For the text-containing cell, return its midpoint in [X, Y] coordinate format. 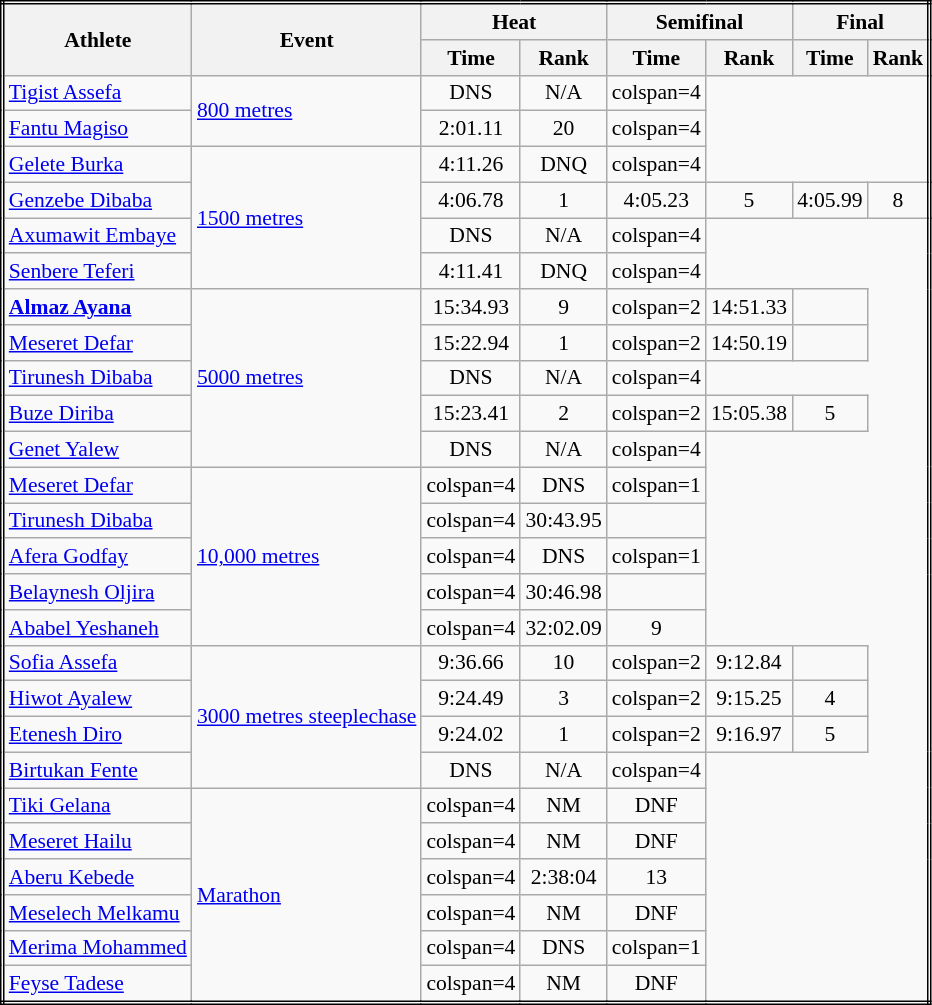
9:24.49 [470, 699]
15:22.94 [470, 343]
Merima Mohammed [97, 948]
Birtukan Fente [97, 770]
Genzebe Dibaba [97, 200]
Gelete Burka [97, 165]
Heat [514, 22]
Marathon [307, 896]
13 [656, 877]
15:05.38 [749, 414]
Hiwot Ayalew [97, 699]
8 [899, 200]
Meseret Hailu [97, 842]
15:34.93 [470, 307]
2:01.11 [470, 129]
Tigist Assefa [97, 93]
15:23.41 [470, 414]
9:36.66 [470, 663]
Buze Diriba [97, 414]
Sofia Assefa [97, 663]
30:46.98 [563, 592]
Senbere Teferi [97, 272]
Meselech Melkamu [97, 913]
9:12.84 [749, 663]
20 [563, 129]
Genet Yalew [97, 450]
Afera Godfay [97, 557]
Almaz Ayana [97, 307]
4:05.99 [830, 200]
10 [563, 663]
30:43.95 [563, 521]
Feyse Tadese [97, 984]
Final [861, 22]
5000 metres [307, 378]
Semifinal [700, 22]
9:16.97 [749, 735]
2:38:04 [563, 877]
800 metres [307, 110]
Event [307, 40]
Tiki Gelana [97, 806]
Aberu Kebede [97, 877]
4:11.41 [470, 272]
Ababel Yeshaneh [97, 628]
Belaynesh Oljira [97, 592]
4:05.23 [656, 200]
Fantu Magiso [97, 129]
3 [563, 699]
9:24.02 [470, 735]
4:11.26 [470, 165]
4 [830, 699]
14:50.19 [749, 343]
9:15.25 [749, 699]
1500 metres [307, 218]
14:51.33 [749, 307]
Axumawit Embaye [97, 236]
Etenesh Diro [97, 735]
Athlete [97, 40]
2 [563, 414]
3000 metres steeplechase [307, 716]
32:02.09 [563, 628]
4:06.78 [470, 200]
10,000 metres [307, 556]
